Determine the (X, Y) coordinate at the center of the cell enclosing the given text.  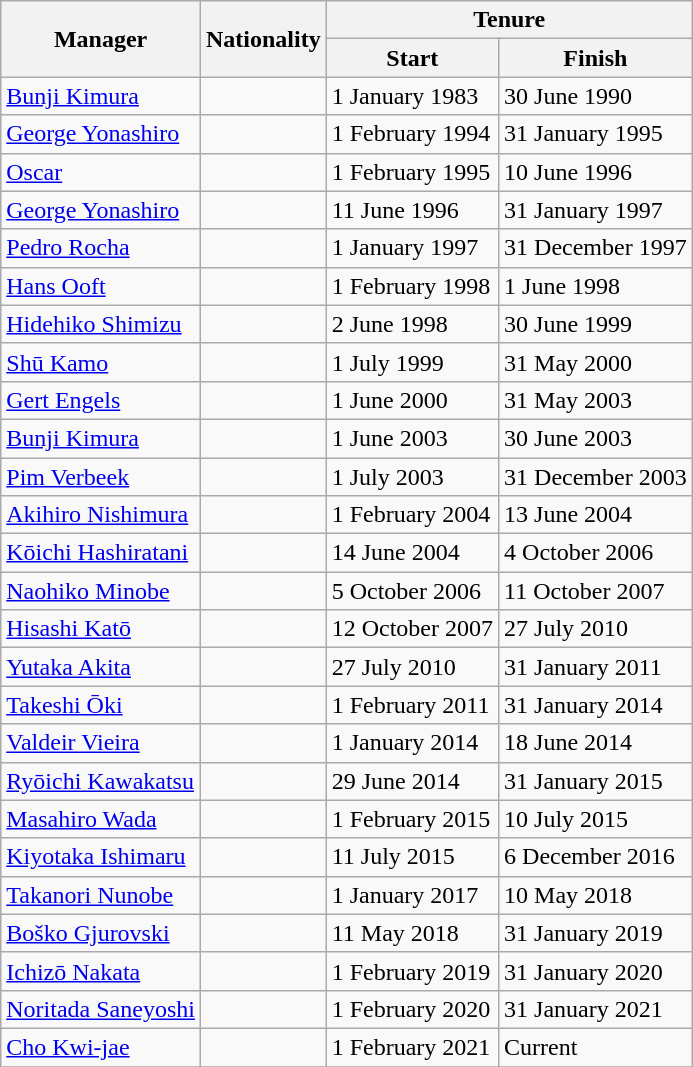
1 February 1994 (412, 134)
30 June 2003 (596, 438)
10 June 1996 (596, 172)
Current (596, 1047)
1 February 2019 (412, 971)
1 February 2004 (412, 515)
1 January 2014 (412, 743)
31 December 2003 (596, 477)
11 July 2015 (412, 857)
Ichizō Nakata (101, 971)
31 January 2011 (596, 667)
Ryōichi Kawakatsu (101, 781)
Pim Verbeek (101, 477)
1 February 1995 (412, 172)
18 June 2014 (596, 743)
31 December 1997 (596, 248)
6 December 2016 (596, 857)
30 June 1990 (596, 96)
31 May 2000 (596, 362)
30 June 1999 (596, 324)
31 January 2021 (596, 1009)
Pedro Rocha (101, 248)
Finish (596, 58)
31 January 2015 (596, 781)
31 January 2019 (596, 933)
31 May 2003 (596, 400)
29 June 2014 (412, 781)
1 February 2011 (412, 705)
Takeshi Ōki (101, 705)
Kōichi Hashiratani (101, 553)
1 February 2015 (412, 819)
1 February 2021 (412, 1047)
31 January 2014 (596, 705)
1 January 1983 (412, 96)
11 October 2007 (596, 591)
31 January 1997 (596, 210)
Masahiro Wada (101, 819)
Shū Kamo (101, 362)
Gert Engels (101, 400)
Manager (101, 39)
14 June 2004 (412, 553)
31 January 1995 (596, 134)
10 July 2015 (596, 819)
11 May 2018 (412, 933)
12 October 2007 (412, 629)
Naohiko Minobe (101, 591)
1 July 1999 (412, 362)
Valdeir Vieira (101, 743)
31 January 2020 (596, 971)
1 July 2003 (412, 477)
Nationality (263, 39)
Boško Gjurovski (101, 933)
Hisashi Katō (101, 629)
1 January 1997 (412, 248)
10 May 2018 (596, 895)
Noritada Saneyoshi (101, 1009)
Yutaka Akita (101, 667)
2 June 1998 (412, 324)
Hans Ooft (101, 286)
Hidehiko Shimizu (101, 324)
1 February 1998 (412, 286)
11 June 1996 (412, 210)
Akihiro Nishimura (101, 515)
1 June 2003 (412, 438)
Start (412, 58)
Cho Kwi-jae (101, 1047)
1 June 1998 (596, 286)
1 February 2020 (412, 1009)
5 October 2006 (412, 591)
4 October 2006 (596, 553)
Kiyotaka Ishimaru (101, 857)
1 January 2017 (412, 895)
1 June 2000 (412, 400)
Oscar (101, 172)
Takanori Nunobe (101, 895)
13 June 2004 (596, 515)
Tenure (509, 20)
